Locate the cell with the specified text and output its [x, y] center coordinate. 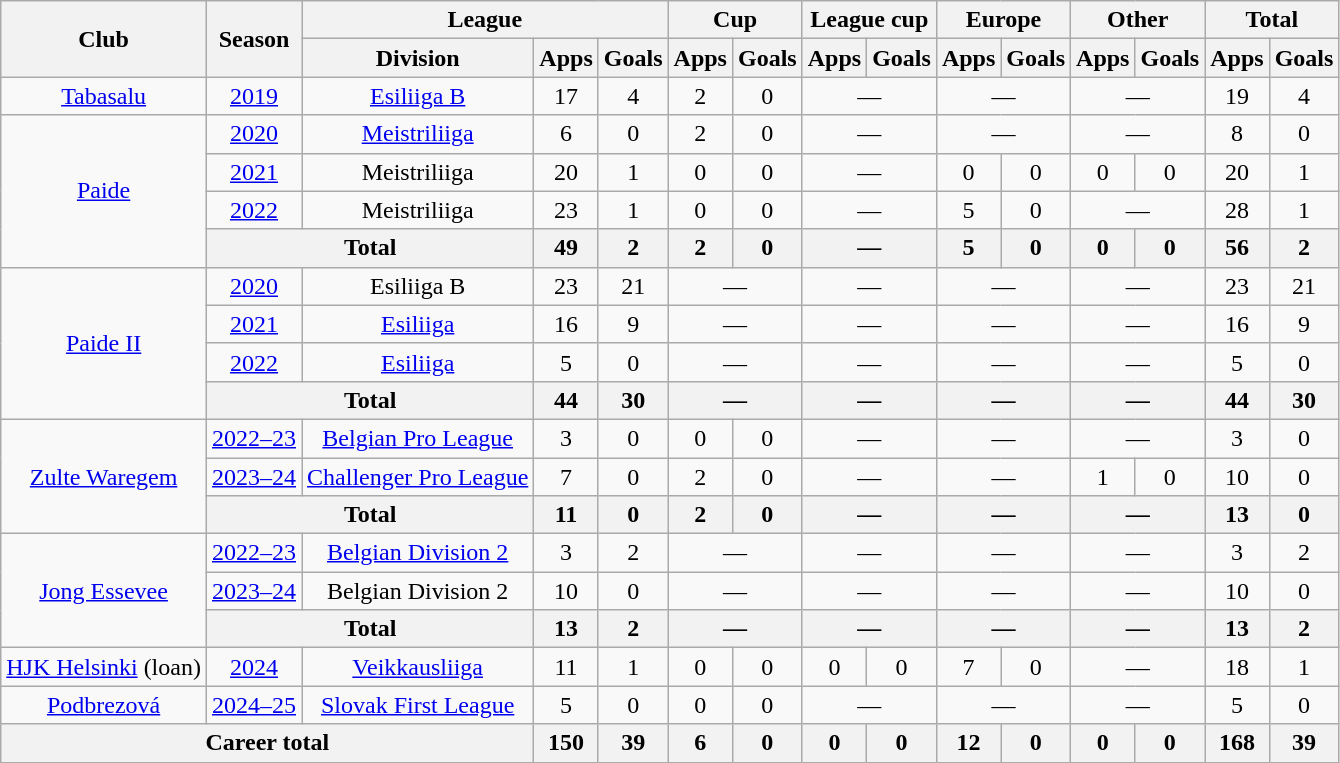
49 [566, 248]
17 [566, 96]
League [485, 20]
Club [104, 39]
56 [1237, 248]
HJK Helsinki (loan) [104, 667]
18 [1237, 667]
8 [1237, 134]
2024 [254, 667]
Paide [104, 191]
19 [1237, 96]
2024–25 [254, 705]
Career total [268, 743]
Veikkausliiga [418, 667]
Paide II [104, 343]
150 [566, 743]
Belgian Pro League [418, 438]
Tabasalu [104, 96]
168 [1237, 743]
Other [1138, 20]
Season [254, 39]
Division [418, 58]
Zulte Waregem [104, 476]
Cup [735, 20]
Slovak First League [418, 705]
2019 [254, 96]
Podbrezová [104, 705]
League cup [869, 20]
Jong Essevee [104, 591]
Europe [1003, 20]
12 [968, 743]
Challenger Pro League [418, 477]
28 [1237, 210]
